Output the [x, y] coordinate of the center of the cell containing the given text.  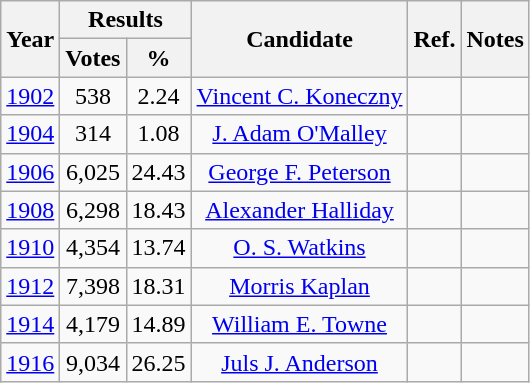
Notes [495, 39]
14.89 [158, 324]
18.31 [158, 286]
George F. Peterson [300, 172]
538 [93, 96]
6,025 [93, 172]
1906 [30, 172]
9,034 [93, 362]
26.25 [158, 362]
24.43 [158, 172]
1.08 [158, 134]
6,298 [93, 210]
18.43 [158, 210]
Results [126, 20]
O. S. Watkins [300, 248]
Alexander Halliday [300, 210]
Juls J. Anderson [300, 362]
1914 [30, 324]
4,354 [93, 248]
1904 [30, 134]
1916 [30, 362]
Year [30, 39]
4,179 [93, 324]
2.24 [158, 96]
Morris Kaplan [300, 286]
13.74 [158, 248]
314 [93, 134]
William E. Towne [300, 324]
% [158, 58]
Vincent C. Koneczny [300, 96]
Candidate [300, 39]
1912 [30, 286]
Votes [93, 58]
1910 [30, 248]
1902 [30, 96]
Ref. [434, 39]
J. Adam O'Malley [300, 134]
1908 [30, 210]
7,398 [93, 286]
